Determine the [X, Y] coordinate at the center of the cell enclosing the given text.  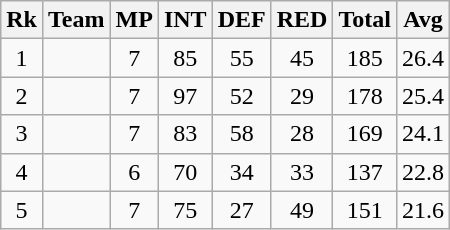
45 [302, 58]
33 [302, 172]
5 [22, 210]
70 [185, 172]
28 [302, 134]
169 [365, 134]
Total [365, 20]
58 [242, 134]
RED [302, 20]
Avg [422, 20]
Team [76, 20]
97 [185, 96]
1 [22, 58]
27 [242, 210]
75 [185, 210]
55 [242, 58]
INT [185, 20]
25.4 [422, 96]
185 [365, 58]
21.6 [422, 210]
MP [134, 20]
34 [242, 172]
137 [365, 172]
83 [185, 134]
Rk [22, 20]
DEF [242, 20]
22.8 [422, 172]
24.1 [422, 134]
85 [185, 58]
29 [302, 96]
52 [242, 96]
49 [302, 210]
3 [22, 134]
2 [22, 96]
178 [365, 96]
26.4 [422, 58]
6 [134, 172]
4 [22, 172]
151 [365, 210]
